Output the [X, Y] coordinate of the center of the cell containing the given text.  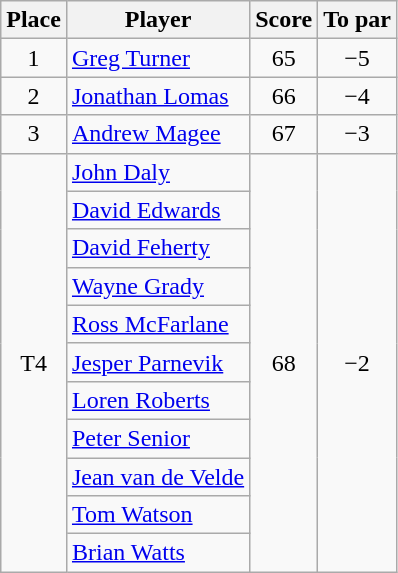
Place [34, 20]
Wayne Grady [158, 286]
To par [358, 20]
67 [284, 134]
−2 [358, 362]
David Feherty [158, 248]
Tom Watson [158, 515]
T4 [34, 362]
Brian Watts [158, 553]
Andrew Magee [158, 134]
Score [284, 20]
1 [34, 58]
65 [284, 58]
Greg Turner [158, 58]
Jesper Parnevik [158, 362]
3 [34, 134]
Jonathan Lomas [158, 96]
David Edwards [158, 210]
Jean van de Velde [158, 477]
Ross McFarlane [158, 324]
Peter Senior [158, 438]
68 [284, 362]
John Daly [158, 172]
2 [34, 96]
−5 [358, 58]
66 [284, 96]
Loren Roberts [158, 400]
−3 [358, 134]
−4 [358, 96]
Player [158, 20]
